Detect which cell encompasses the target text, then output its (X, Y) center coordinate. 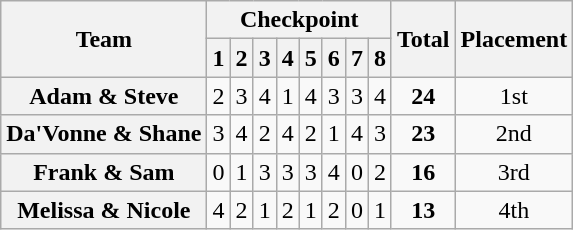
Frank & Sam (104, 172)
6 (334, 58)
4th (514, 210)
Total (423, 39)
24 (423, 96)
23 (423, 134)
Team (104, 39)
Melissa & Nicole (104, 210)
7 (356, 58)
1st (514, 96)
2nd (514, 134)
13 (423, 210)
8 (380, 58)
Da'Vonne & Shane (104, 134)
16 (423, 172)
3rd (514, 172)
Checkpoint (299, 20)
Placement (514, 39)
Adam & Steve (104, 96)
5 (310, 58)
